Find where the given text appears and provide that cell's center as (X, Y) coordinate. 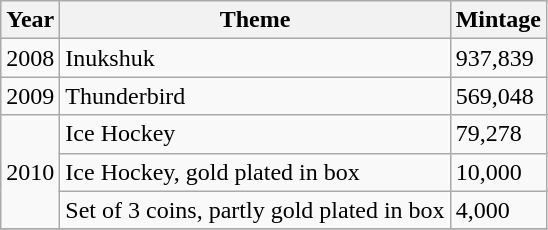
Ice Hockey (255, 134)
Set of 3 coins, partly gold plated in box (255, 210)
4,000 (498, 210)
569,048 (498, 96)
2010 (30, 172)
2008 (30, 58)
Mintage (498, 20)
10,000 (498, 172)
937,839 (498, 58)
Ice Hockey, gold plated in box (255, 172)
79,278 (498, 134)
Theme (255, 20)
Year (30, 20)
Thunderbird (255, 96)
2009 (30, 96)
Inukshuk (255, 58)
